Identify which cell holds the provided text, then report its (X, Y) central coordinate. 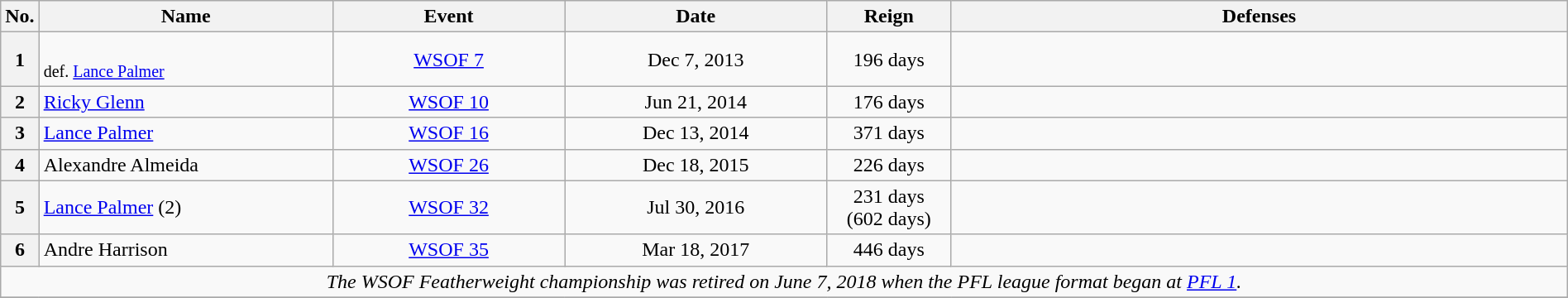
Dec 13, 2014 (696, 133)
Event (448, 17)
231 days (602 days) (889, 207)
6 (20, 250)
The WSOF Featherweight championship was retired on June 7, 2018 when the PFL league format began at PFL 1. (784, 281)
Alexandre Almeida (185, 165)
Lance Palmer (185, 133)
176 days (889, 102)
Name (185, 17)
WSOF 7 (448, 60)
WSOF 16 (448, 133)
446 days (889, 250)
WSOF 32 (448, 207)
Jul 30, 2016 (696, 207)
Ricky Glenn (185, 102)
1 (20, 60)
226 days (889, 165)
Dec 18, 2015 (696, 165)
Andre Harrison (185, 250)
196 days (889, 60)
3 (20, 133)
371 days (889, 133)
def. Lance Palmer (185, 60)
2 (20, 102)
4 (20, 165)
Defenses (1259, 17)
Lance Palmer (2) (185, 207)
WSOF 35 (448, 250)
No. (20, 17)
WSOF 10 (448, 102)
Mar 18, 2017 (696, 250)
Reign (889, 17)
WSOF 26 (448, 165)
Date (696, 17)
Jun 21, 2014 (696, 102)
5 (20, 207)
Dec 7, 2013 (696, 60)
